Determine the [X, Y] coordinate at the center of the cell enclosing the given text.  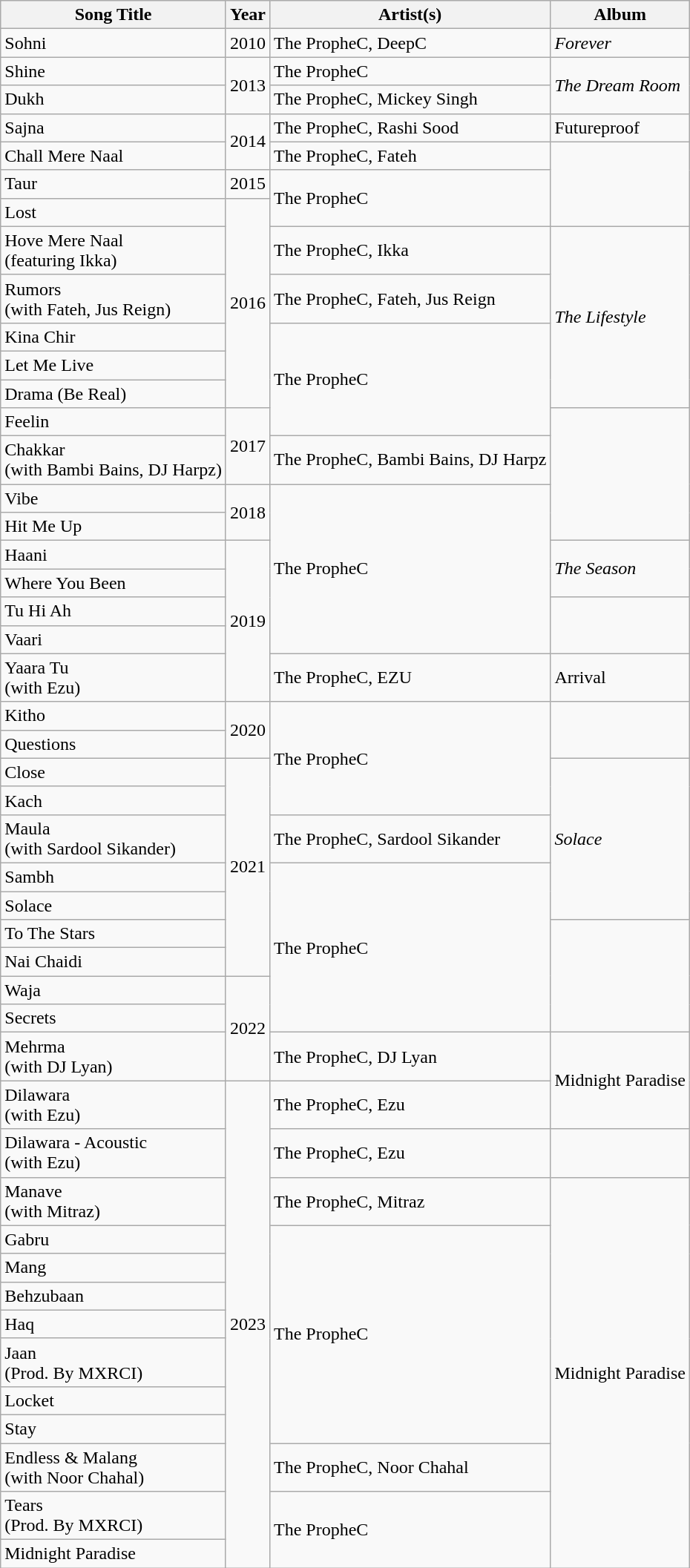
Sohni [114, 43]
Gabru [114, 1239]
2010 [248, 43]
Arrival [620, 678]
Shine [114, 71]
Yaara Tu (with Ezu) [114, 678]
The Lifestyle [620, 317]
The PropheC, Mitraz [410, 1202]
Tu Hi Ah [114, 611]
Taur [114, 184]
Where You Been [114, 583]
Hove Mere Naal(featuring Ikka) [114, 251]
The PropheC, EZU [410, 678]
Sajna [114, 128]
2021 [248, 866]
Manave (with Mitraz) [114, 1202]
Kina Chir [114, 337]
Song Title [114, 15]
The PropheC, Fateh, Jus Reign [410, 298]
Tears (Prod. By MXRCI) [114, 1516]
Lost [114, 212]
Vaari [114, 639]
2020 [248, 730]
The Dream Room [620, 85]
Forever [620, 43]
Kitho [114, 716]
Dilawara - Acoustic (with Ezu) [114, 1153]
The PropheC, Sardool Sikander [410, 838]
To The Stars [114, 934]
2014 [248, 142]
2023 [248, 1325]
The PropheC, DeepC [410, 43]
Year [248, 15]
Feelin [114, 422]
The PropheC, DJ Lyan [410, 1056]
2013 [248, 85]
Haani [114, 555]
Futureproof [620, 128]
2022 [248, 1028]
The Season [620, 569]
The PropheC, Ikka [410, 251]
Questions [114, 744]
Let Me Live [114, 365]
Locket [114, 1400]
The PropheC, Fateh [410, 156]
2018 [248, 513]
The PropheC, Mickey Singh [410, 99]
2017 [248, 447]
The PropheC, Noor Chahal [410, 1467]
Nai Chaidi [114, 962]
Maula (with Sardool Sikander) [114, 838]
Mang [114, 1268]
Vibe [114, 498]
Rumors(with Fateh, Jus Reign) [114, 298]
Chall Mere Naal [114, 156]
Hit Me Up [114, 527]
Drama (Be Real) [114, 394]
Dilawara (with Ezu) [114, 1105]
2019 [248, 622]
Artist(s) [410, 15]
The PropheC, Rashi Sood [410, 128]
Secrets [114, 1018]
Kach [114, 800]
Jaan (Prod. By MXRCI) [114, 1362]
Endless & Malang(with Noor Chahal) [114, 1467]
Mehrma (with DJ Lyan) [114, 1056]
Album [620, 15]
2016 [248, 303]
Close [114, 772]
2015 [248, 184]
The PropheC, Bambi Bains, DJ Harpz [410, 460]
Dukh [114, 99]
Waja [114, 990]
Behzubaan [114, 1296]
Haq [114, 1324]
Stay [114, 1429]
Chakkar(with Bambi Bains, DJ Harpz) [114, 460]
Sambh [114, 877]
